Scan for the cell matching the given text and deliver its [X, Y] coordinate at center. 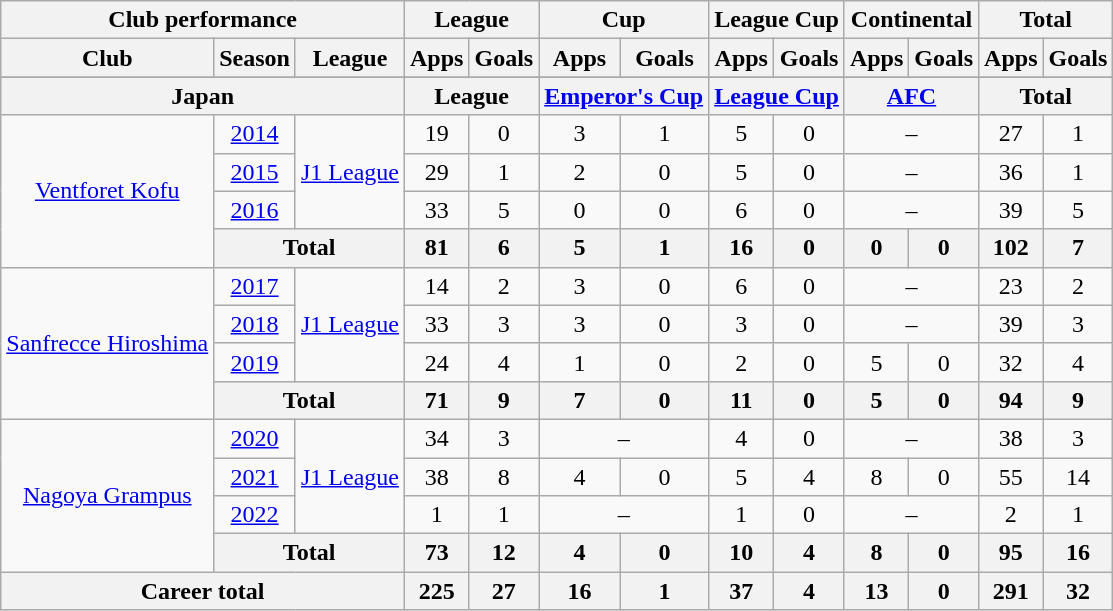
Club [108, 58]
2019 [255, 362]
2017 [255, 286]
2016 [255, 210]
55 [1011, 477]
2015 [255, 172]
Emperor's Cup [624, 96]
2018 [255, 324]
Japan [203, 96]
2022 [255, 515]
AFC [911, 96]
73 [437, 553]
2014 [255, 134]
81 [437, 248]
19 [437, 134]
Club performance [203, 20]
95 [1011, 553]
2020 [255, 438]
Season [255, 58]
2021 [255, 477]
94 [1011, 400]
Ventforet Kofu [108, 191]
13 [876, 591]
225 [437, 591]
29 [437, 172]
11 [742, 400]
102 [1011, 248]
23 [1011, 286]
34 [437, 438]
12 [504, 553]
Cup [624, 20]
71 [437, 400]
Sanfrecce Hiroshima [108, 343]
37 [742, 591]
Nagoya Grampus [108, 495]
36 [1011, 172]
291 [1011, 591]
Career total [203, 591]
24 [437, 362]
10 [742, 553]
Continental [911, 20]
